From the cell containing the given text, extract its center point as (x, y) coordinate. 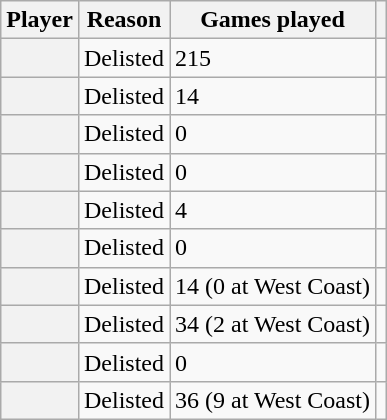
Games played (273, 20)
4 (273, 210)
14 (0 at West Coast) (273, 286)
14 (273, 96)
36 (9 at West Coast) (273, 400)
215 (273, 58)
Player (40, 20)
34 (2 at West Coast) (273, 324)
Reason (124, 20)
